Detect which cell encompasses the target text, then output its [x, y] center coordinate. 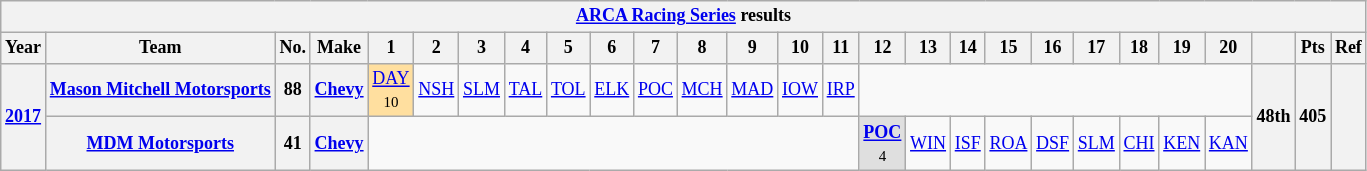
DAY10 [391, 90]
TAL [525, 90]
1 [391, 48]
KAN [1229, 144]
19 [1182, 48]
8 [702, 48]
88 [292, 90]
ARCA Racing Series results [684, 16]
IOW [800, 90]
WIN [928, 144]
3 [482, 48]
13 [928, 48]
11 [840, 48]
14 [968, 48]
MAD [752, 90]
Mason Mitchell Motorsports [160, 90]
18 [1139, 48]
16 [1053, 48]
Ref [1349, 48]
POC [656, 90]
5 [568, 48]
POC4 [882, 144]
9 [752, 48]
NSH [436, 90]
ELK [612, 90]
6 [612, 48]
48th [1274, 116]
20 [1229, 48]
TOL [568, 90]
2 [436, 48]
10 [800, 48]
12 [882, 48]
No. [292, 48]
CHI [1139, 144]
2017 [24, 116]
ISF [968, 144]
MDM Motorsports [160, 144]
Pts [1313, 48]
4 [525, 48]
41 [292, 144]
15 [1008, 48]
405 [1313, 116]
ROA [1008, 144]
Year [24, 48]
7 [656, 48]
IRP [840, 90]
Team [160, 48]
DSF [1053, 144]
17 [1096, 48]
Make [339, 48]
MCH [702, 90]
KEN [1182, 144]
